Capture the cell that displays the provided text and extract its (x, y) central coordinate. 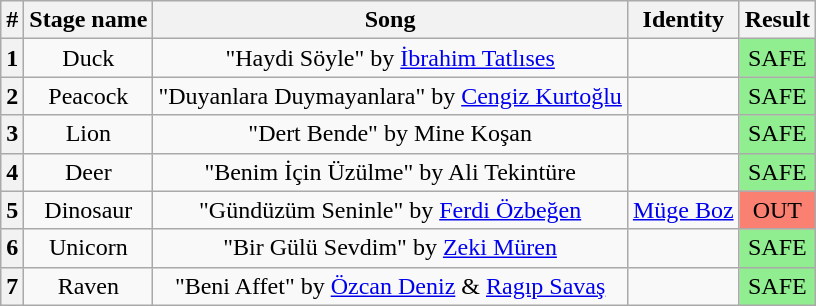
Unicorn (88, 248)
4 (12, 172)
7 (12, 286)
2 (12, 96)
"Dert Bende" by Mine Koşan (390, 134)
"Duyanlara Duymayanlara" by Cengiz Kurtoğlu (390, 96)
"Beni Affet" by Özcan Deniz & Ragıp Savaş (390, 286)
Duck (88, 58)
1 (12, 58)
Dinosaur (88, 210)
3 (12, 134)
Identity (683, 20)
5 (12, 210)
Müge Boz (683, 210)
Deer (88, 172)
Lion (88, 134)
# (12, 20)
OUT (777, 210)
Result (777, 20)
Raven (88, 286)
"Gündüzüm Seninle" by Ferdi Özbeğen (390, 210)
"Benim İçin Üzülme" by Ali Tekintüre (390, 172)
Stage name (88, 20)
6 (12, 248)
Peacock (88, 96)
"Haydi Söyle" by İbrahim Tatlıses (390, 58)
Song (390, 20)
"Bir Gülü Sevdim" by Zeki Müren (390, 248)
